Provide the (X, Y) coordinate of the cell's center where the given text is located.  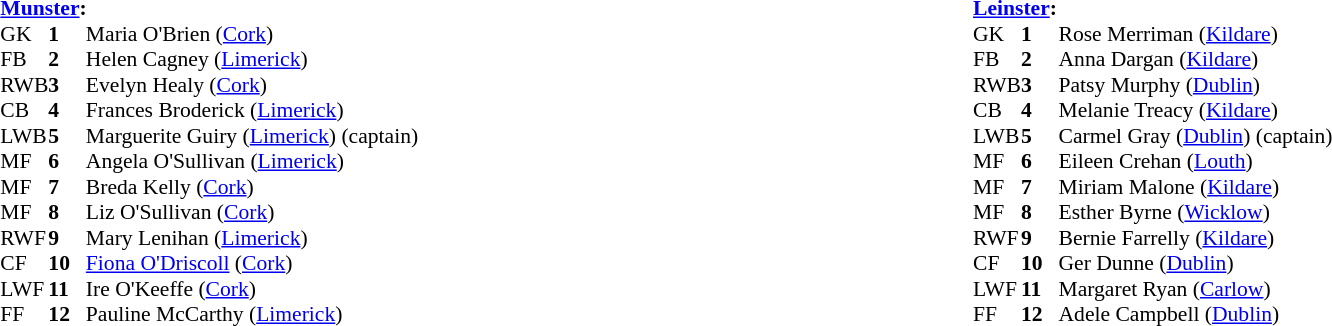
Angela O'Sullivan (Limerick) (252, 161)
Fiona O'Driscoll (Cork) (252, 263)
Marguerite Guiry (Limerick) (captain) (252, 136)
Ire O'Keeffe (Cork) (252, 289)
Evelyn Healy (Cork) (252, 85)
Liz O'Sullivan (Cork) (252, 213)
Breda Kelly (Cork) (252, 187)
Maria O'Brien (Cork) (252, 34)
Mary Lenihan (Limerick) (252, 238)
Helen Cagney (Limerick) (252, 59)
Frances Broderick (Limerick) (252, 111)
